Return [x, y] of the center of cell containing provided text 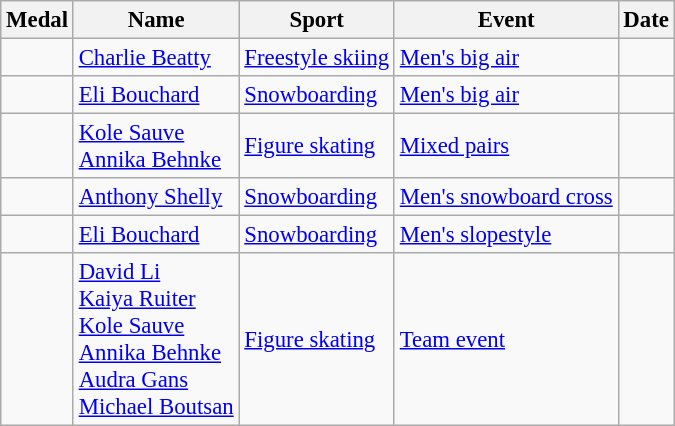
Charlie Beatty [156, 58]
Sport [317, 20]
Men's snowboard cross [506, 197]
Kole SauveAnnika Behnke [156, 146]
Date [646, 20]
Mixed pairs [506, 146]
Medal [38, 20]
Figure skating [317, 146]
Anthony Shelly [156, 197]
Event [506, 20]
Men's slopestyle [506, 235]
Freestyle skiing [317, 58]
Name [156, 20]
